Provide the [x, y] coordinate of the cell's center where the given text is located.  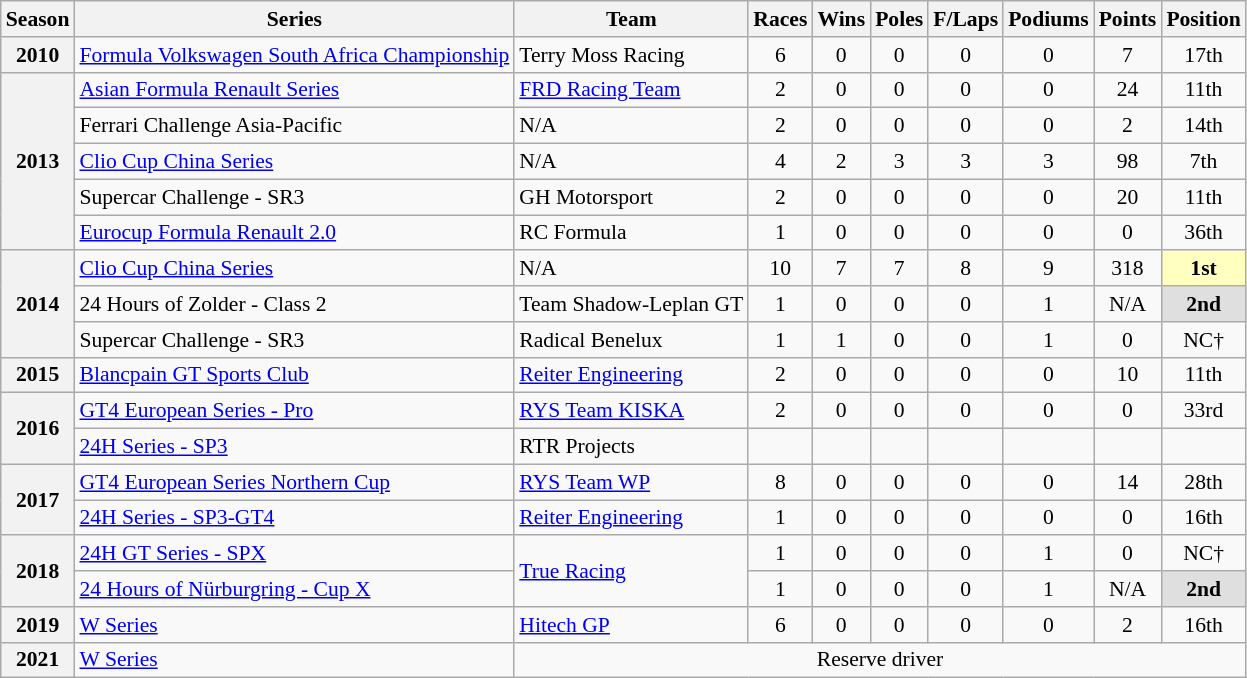
GH Motorsport [631, 197]
RTR Projects [631, 447]
Eurocup Formula Renault 2.0 [294, 233]
4 [780, 162]
Formula Volkswagen South Africa Championship [294, 55]
24H Series - SP3 [294, 447]
Blancpain GT Sports Club [294, 375]
33rd [1203, 411]
RYS Team WP [631, 482]
Wins [841, 19]
9 [1048, 269]
2010 [38, 55]
Radical Benelux [631, 340]
24 [1128, 90]
Season [38, 19]
1st [1203, 269]
Asian Formula Renault Series [294, 90]
Ferrari Challenge Asia-Pacific [294, 126]
2013 [38, 161]
GT4 European Series - Pro [294, 411]
Races [780, 19]
Position [1203, 19]
Terry Moss Racing [631, 55]
2021 [38, 660]
Hitech GP [631, 625]
24H GT Series - SPX [294, 554]
RC Formula [631, 233]
24 Hours of Nürburgring - Cup X [294, 589]
F/Laps [966, 19]
20 [1128, 197]
36th [1203, 233]
2017 [38, 500]
318 [1128, 269]
Points [1128, 19]
True Racing [631, 572]
98 [1128, 162]
24H Series - SP3-GT4 [294, 518]
FRD Racing Team [631, 90]
Reserve driver [880, 660]
14th [1203, 126]
17th [1203, 55]
Poles [899, 19]
Team Shadow-Leplan GT [631, 304]
14 [1128, 482]
2019 [38, 625]
Podiums [1048, 19]
2015 [38, 375]
28th [1203, 482]
2016 [38, 428]
Series [294, 19]
GT4 European Series Northern Cup [294, 482]
7th [1203, 162]
2014 [38, 304]
2018 [38, 572]
24 Hours of Zolder - Class 2 [294, 304]
Team [631, 19]
RYS Team KISKA [631, 411]
